Capture the cell that displays the provided text and extract its [X, Y] central coordinate. 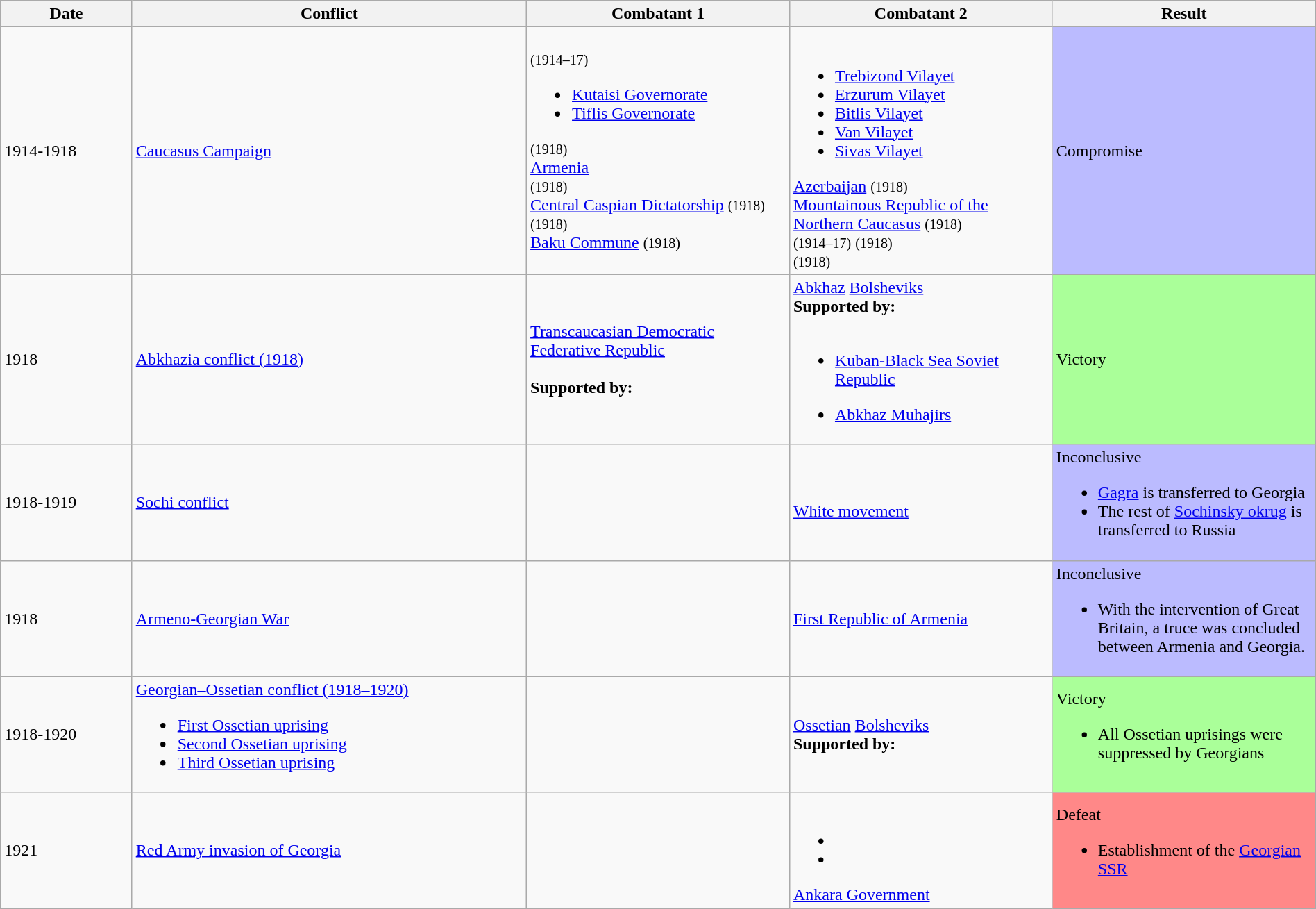
InconclusiveGagra is transferred to GeorgiaThe rest of Sochinsky okrug is transferred to Russia [1184, 503]
Red Army invasion of Georgia [329, 850]
Transcaucasian Democratic Federative RepublicSupported by: [658, 360]
1914-1918 [67, 151]
InconclusiveWith the intervention of Great Britain, a truce was concluded between Armenia and Georgia. [1184, 618]
VictoryAll Ossetian uprisings were suppressed by Georgians [1184, 735]
Ankara Government [920, 850]
Caucasus Campaign [329, 151]
Abkhaz BolsheviksSupported by: Kuban-Black Sea Soviet RepublicAbkhaz Muhajirs [920, 360]
Victory [1184, 360]
Conflict [329, 14]
Combatant 1 [658, 14]
(1914–17) Kutaisi Governorate Tiflis Governorate (1918) Armenia (1918) Central Caspian Dictatorship (1918) (1918) Baku Commune (1918) [658, 151]
Abkhazia conflict (1918) [329, 360]
White movement [920, 503]
1918-1919 [67, 503]
1918-1920 [67, 735]
1921 [67, 850]
Compromise [1184, 151]
First Republic of Armenia [920, 618]
Sochi conflict [329, 503]
DefeatEstablishment of the Georgian SSR [1184, 850]
Date [67, 14]
Combatant 2 [920, 14]
Georgian–Ossetian conflict (1918–1920)First Ossetian uprisingSecond Ossetian uprisingThird Ossetian uprising [329, 735]
Result [1184, 14]
Armeno-Georgian War [329, 618]
Ossetian BolsheviksSupported by: [920, 735]
